Search for the cell housing the specified text and yield its [x, y] center coordinate. 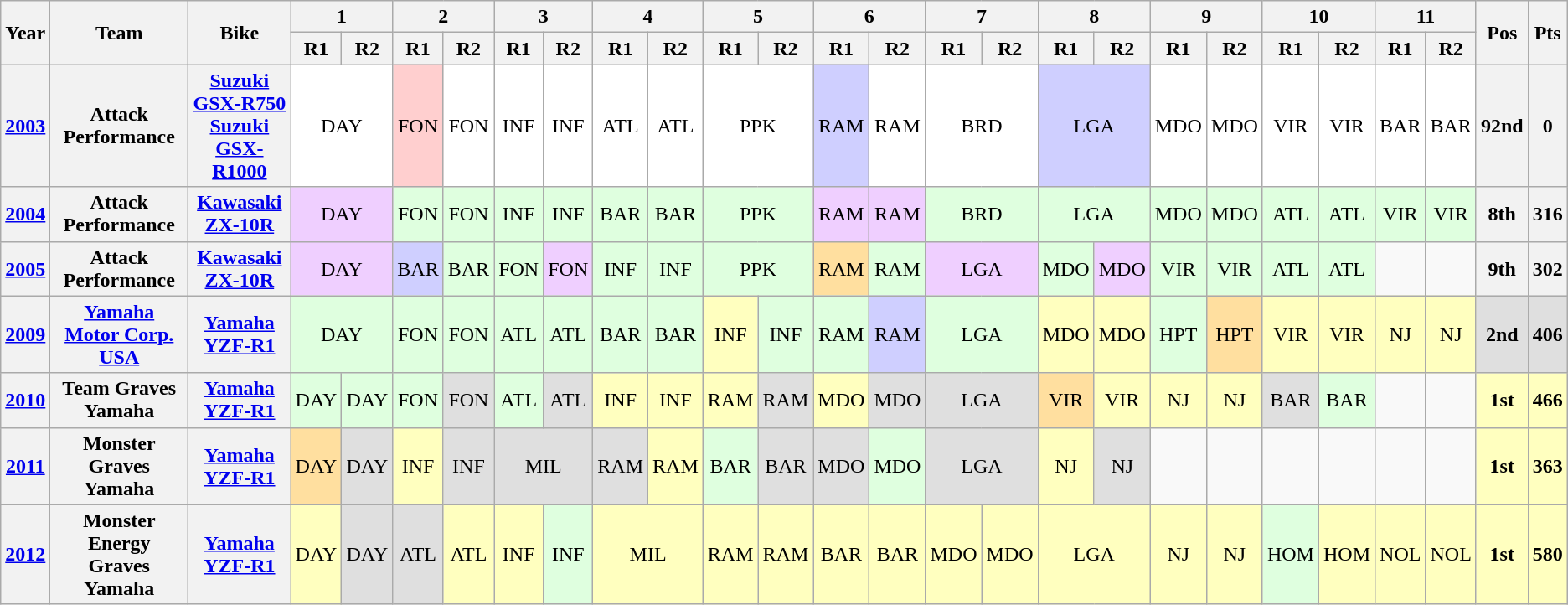
3 [544, 17]
7 [982, 17]
2004 [25, 215]
Monster Graves Yamaha [119, 466]
11 [1426, 17]
8th [1502, 215]
4 [648, 17]
363 [1548, 466]
10 [1318, 17]
2011 [25, 466]
302 [1548, 268]
1 [342, 17]
92nd [1502, 126]
2 [444, 17]
2005 [25, 268]
2nd [1502, 334]
Bike [240, 33]
2009 [25, 334]
Yamaha Motor Corp. USA [119, 334]
2010 [25, 401]
Monster Energy Graves Yamaha [119, 555]
580 [1548, 555]
Pos [1502, 33]
0 [1548, 126]
2012 [25, 555]
316 [1548, 215]
6 [869, 17]
2003 [25, 126]
466 [1548, 401]
9th [1502, 268]
Team Graves Yamaha [119, 401]
Pts [1548, 33]
406 [1548, 334]
5 [757, 17]
8 [1094, 17]
Year [25, 33]
Team [119, 33]
9 [1206, 17]
Suzuki GSX-R750Suzuki GSX-R1000 [240, 126]
